Locate the cell with the specified text and output its (X, Y) center coordinate. 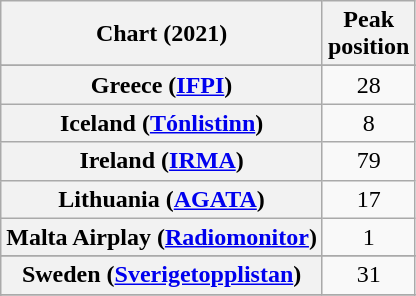
Ireland (IRMA) (162, 161)
Peakposition (368, 34)
Chart (2021) (162, 34)
1 (368, 237)
Sweden (Sverigetopplistan) (162, 275)
Iceland (Tónlistinn) (162, 123)
Lithuania (AGATA) (162, 199)
Greece (IFPI) (162, 85)
17 (368, 199)
Malta Airplay (Radiomonitor) (162, 237)
8 (368, 123)
28 (368, 85)
79 (368, 161)
31 (368, 275)
